Search for the cell housing the specified text and yield its [x, y] center coordinate. 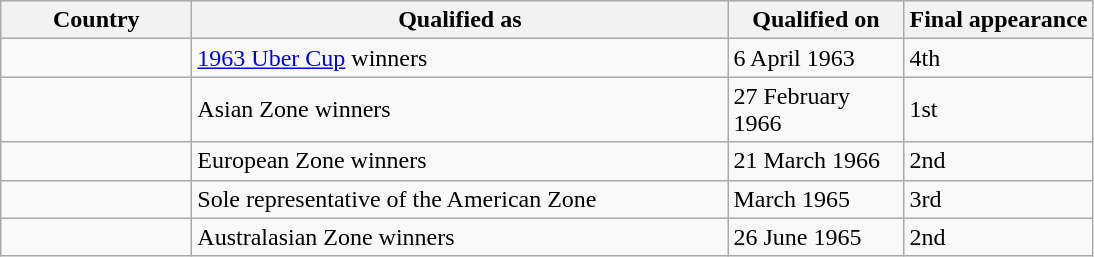
Sole representative of the American Zone [460, 199]
27 February 1966 [816, 110]
26 June 1965 [816, 237]
3rd [998, 199]
21 March 1966 [816, 161]
Qualified as [460, 20]
4th [998, 58]
1963 Uber Cup winners [460, 58]
Asian Zone winners [460, 110]
Qualified on [816, 20]
6 April 1963 [816, 58]
1st [998, 110]
European Zone winners [460, 161]
March 1965 [816, 199]
Australasian Zone winners [460, 237]
Country [96, 20]
Final appearance [998, 20]
